Detect which cell encompasses the target text, then output its (x, y) center coordinate. 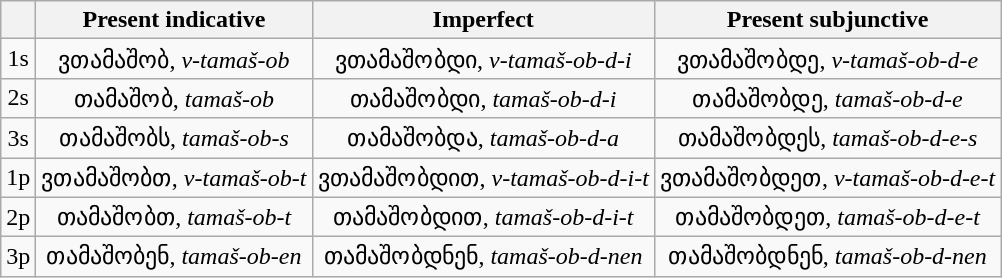
თამაშობთ, tamaš-ob-t (174, 217)
Present indicative (174, 20)
ვთამაშობ, v-tamaš-ob (174, 59)
თამაშობდა, tamaš-ob-d-a (483, 138)
1p (18, 178)
თამაშობენ, tamaš-ob-en (174, 257)
2s (18, 98)
Present subjunctive (827, 20)
თამაშობ, tamaš-ob (174, 98)
თამაშობდით, tamaš-ob-d-i-t (483, 217)
2p (18, 217)
3s (18, 138)
Imperfect (483, 20)
თამაშობს, tamaš-ob-s (174, 138)
თამაშობდეს, tamaš-ob-d-e-s (827, 138)
1s (18, 59)
ვთამაშობდეთ, v-tamaš-ob-d-e-t (827, 178)
3p (18, 257)
ვთამაშობთ, v-tamaš-ob-t (174, 178)
თამაშობდე, tamaš-ob-d-e (827, 98)
ვთამაშობდე, v-tamaš-ob-d-e (827, 59)
ვთამაშობდი, v-tamaš-ob-d-i (483, 59)
თამაშობდი, tamaš-ob-d-i (483, 98)
თამაშობდეთ, tamaš-ob-d-e-t (827, 217)
ვთამაშობდით, v-tamaš-ob-d-i-t (483, 178)
